Extract the (x, y) coordinate from the center of the cell holding the provided text.  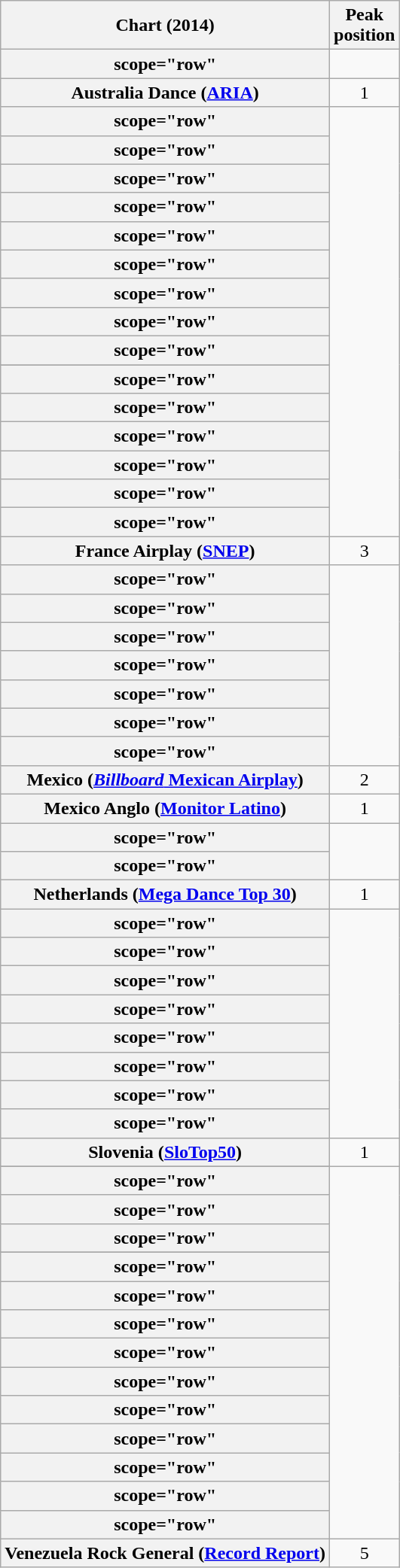
Netherlands (Mega Dance Top 30) (166, 895)
Chart (2014) (166, 26)
Mexico (Billboard Mexican Airplay) (166, 779)
3 (365, 551)
Mexico Anglo (Monitor Latino) (166, 808)
Slovenia (SloTop50) (166, 1152)
France Airplay (SNEP) (166, 551)
Venezuela Rock General (Record Report) (166, 1553)
Australia Dance (ARIA) (166, 93)
5 (365, 1553)
Peakposition (365, 26)
2 (365, 779)
